From the cell containing the given text, extract its center point as (X, Y) coordinate. 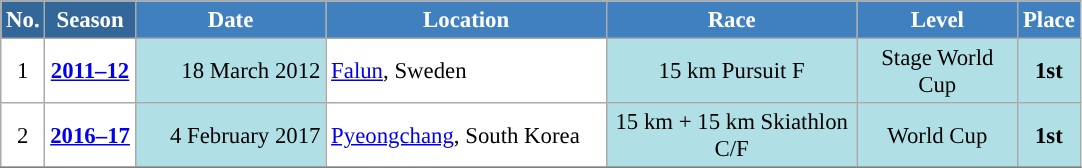
2016–17 (90, 136)
Place (1049, 20)
15 km Pursuit F (732, 72)
2 (23, 136)
Date (230, 20)
15 km + 15 km Skiathlon C/F (732, 136)
Stage World Cup (938, 72)
Season (90, 20)
Pyeongchang, South Korea (466, 136)
1 (23, 72)
Falun, Sweden (466, 72)
World Cup (938, 136)
2011–12 (90, 72)
No. (23, 20)
Level (938, 20)
18 March 2012 (230, 72)
4 February 2017 (230, 136)
Race (732, 20)
Location (466, 20)
